Locate the cell with the specified text and output its (x, y) center coordinate. 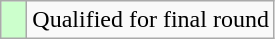
Qualified for final round (151, 20)
